For the text-containing cell, return its midpoint in [X, Y] coordinate format. 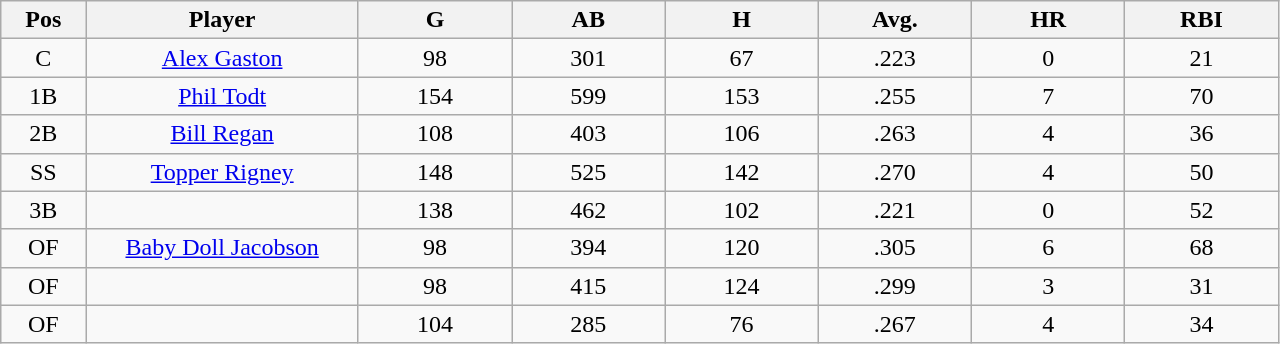
2B [44, 134]
138 [434, 210]
6 [1048, 248]
36 [1202, 134]
106 [742, 134]
G [434, 20]
Phil Todt [222, 96]
142 [742, 172]
50 [1202, 172]
Topper Rigney [222, 172]
153 [742, 96]
.223 [894, 58]
C [44, 58]
Alex Gaston [222, 58]
Bill Regan [222, 134]
.267 [894, 324]
Baby Doll Jacobson [222, 248]
76 [742, 324]
SS [44, 172]
403 [588, 134]
67 [742, 58]
.221 [894, 210]
154 [434, 96]
H [742, 20]
394 [588, 248]
31 [1202, 286]
120 [742, 248]
525 [588, 172]
34 [1202, 324]
21 [1202, 58]
7 [1048, 96]
599 [588, 96]
52 [1202, 210]
3B [44, 210]
301 [588, 58]
AB [588, 20]
RBI [1202, 20]
108 [434, 134]
68 [1202, 248]
415 [588, 286]
HR [1048, 20]
148 [434, 172]
Pos [44, 20]
.263 [894, 134]
.255 [894, 96]
Avg. [894, 20]
.305 [894, 248]
1B [44, 96]
3 [1048, 286]
104 [434, 324]
.270 [894, 172]
Player [222, 20]
462 [588, 210]
285 [588, 324]
.299 [894, 286]
70 [1202, 96]
124 [742, 286]
102 [742, 210]
